Output the [X, Y] coordinate of the center of the cell containing the given text.  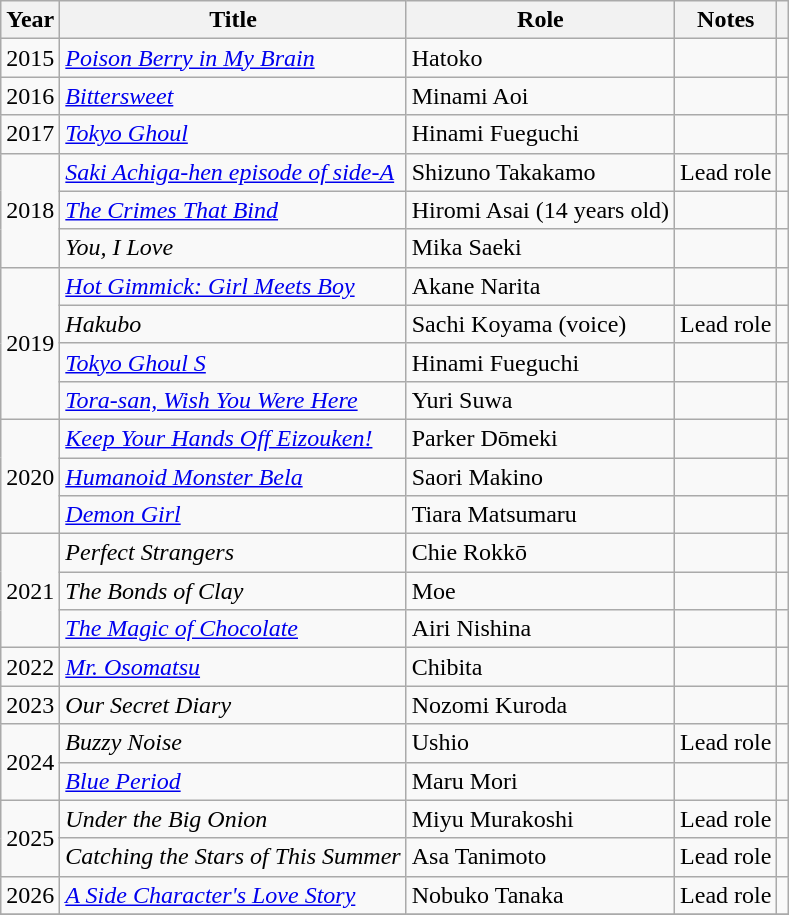
Bittersweet [233, 96]
Saori Makino [540, 477]
2021 [30, 591]
Nobuko Tanaka [540, 895]
Asa Tanimoto [540, 857]
Mr. Osomatsu [233, 667]
Hot Gimmick: Girl Meets Boy [233, 286]
Demon Girl [233, 515]
Yuri Suwa [540, 400]
Title [233, 20]
Under the Big Onion [233, 819]
Shizuno Takakamo [540, 172]
2024 [30, 762]
Tokyo Ghoul [233, 134]
Tiara Matsumaru [540, 515]
Parker Dōmeki [540, 438]
Notes [726, 20]
Tora-san, Wish You Were Here [233, 400]
2015 [30, 58]
Poison Berry in My Brain [233, 58]
Humanoid Monster Bela [233, 477]
Keep Your Hands Off Eizouken! [233, 438]
2023 [30, 705]
Maru Mori [540, 781]
Hiromi Asai (14 years old) [540, 210]
Moe [540, 591]
Sachi Koyama (voice) [540, 324]
Saki Achiga-hen episode of side-A [233, 172]
The Bonds of Clay [233, 591]
You, I Love [233, 248]
2016 [30, 96]
Minami Aoi [540, 96]
The Magic of Chocolate [233, 629]
Miyu Murakoshi [540, 819]
The Crimes That Bind [233, 210]
Role [540, 20]
Airi Nishina [540, 629]
Chie Rokkō [540, 553]
2020 [30, 476]
Ushio [540, 743]
2018 [30, 210]
Hakubo [233, 324]
2017 [30, 134]
2026 [30, 895]
Tokyo Ghoul S [233, 362]
Perfect Strangers [233, 553]
Catching the Stars of This Summer [233, 857]
2025 [30, 838]
Nozomi Kuroda [540, 705]
A Side Character's Love Story [233, 895]
Chibita [540, 667]
Mika Saeki [540, 248]
Hatoko [540, 58]
Our Secret Diary [233, 705]
Blue Period [233, 781]
Akane Narita [540, 286]
2019 [30, 343]
Buzzy Noise [233, 743]
Year [30, 20]
2022 [30, 667]
